Capture the cell that displays the provided text and extract its [X, Y] central coordinate. 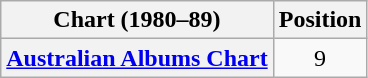
9 [320, 58]
Chart (1980–89) [137, 20]
Position [320, 20]
Australian Albums Chart [137, 58]
